Pinpoint the cell where the given text exists, returning its (X, Y) midpoint coordinate. 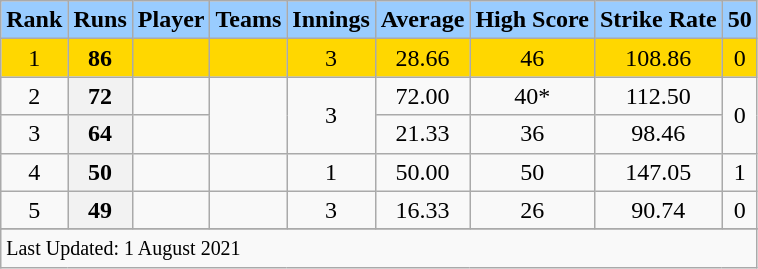
108.86 (658, 58)
40* (532, 96)
Teams (248, 20)
Last Updated: 1 August 2021 (379, 248)
90.74 (658, 210)
Innings (331, 20)
36 (532, 134)
High Score (532, 20)
64 (100, 134)
Average (422, 20)
147.05 (658, 172)
21.33 (422, 134)
2 (34, 96)
Player (171, 20)
46 (532, 58)
72 (100, 96)
112.50 (658, 96)
Rank (34, 20)
50.00 (422, 172)
Runs (100, 20)
Strike Rate (658, 20)
98.46 (658, 134)
86 (100, 58)
26 (532, 210)
49 (100, 210)
5 (34, 210)
72.00 (422, 96)
4 (34, 172)
28.66 (422, 58)
16.33 (422, 210)
